Output the [X, Y] coordinate of the center of the cell containing the given text.  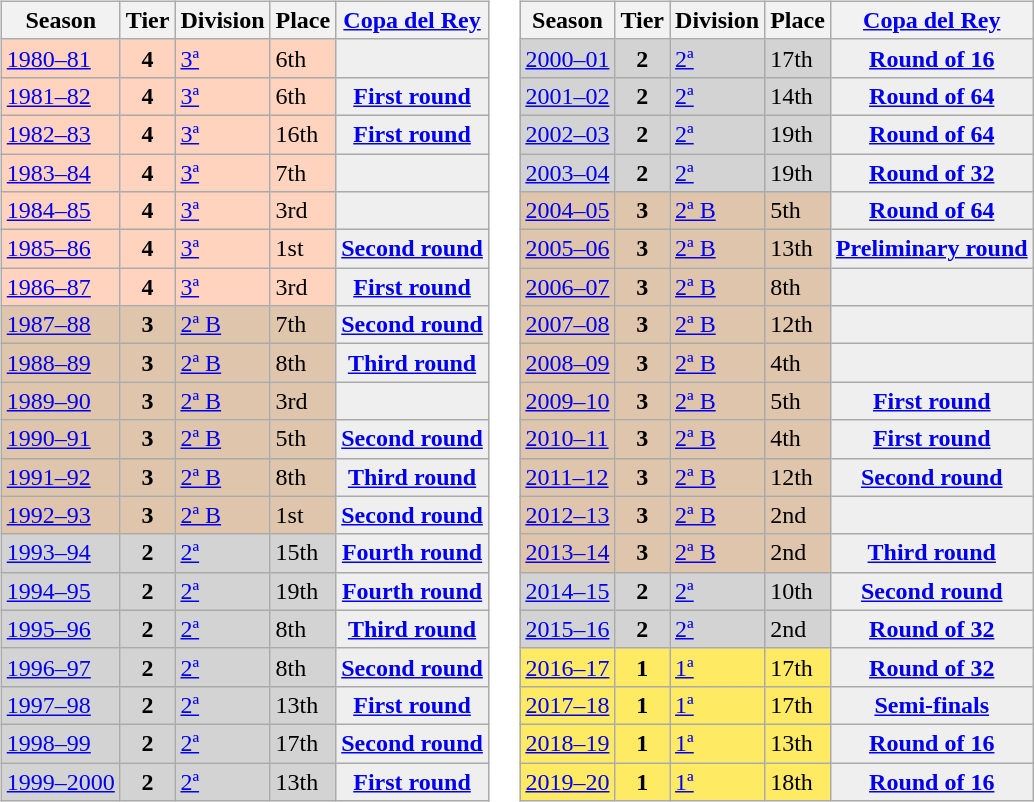
Preliminary round [932, 249]
1999–2000 [60, 781]
14th [798, 96]
1982–83 [60, 134]
2001–02 [568, 96]
2011–12 [568, 477]
2015–16 [568, 629]
1980–81 [60, 58]
1985–86 [60, 249]
1996–97 [60, 667]
1981–82 [60, 96]
2003–04 [568, 173]
1997–98 [60, 705]
2014–15 [568, 591]
10th [798, 591]
1987–88 [60, 325]
1988–89 [60, 363]
1984–85 [60, 211]
1990–91 [60, 439]
2016–17 [568, 667]
2018–19 [568, 743]
1998–99 [60, 743]
2004–05 [568, 211]
15th [303, 553]
Semi-finals [932, 705]
1991–92 [60, 477]
2019–20 [568, 781]
2013–14 [568, 553]
2000–01 [568, 58]
1992–93 [60, 515]
2005–06 [568, 249]
2017–18 [568, 705]
1993–94 [60, 553]
18th [798, 781]
1994–95 [60, 591]
1983–84 [60, 173]
1986–87 [60, 287]
2009–10 [568, 401]
2010–11 [568, 439]
2007–08 [568, 325]
2002–03 [568, 134]
16th [303, 134]
2008–09 [568, 363]
1995–96 [60, 629]
1989–90 [60, 401]
2006–07 [568, 287]
2012–13 [568, 515]
